Scan for the cell matching the given text and deliver its (X, Y) coordinate at center. 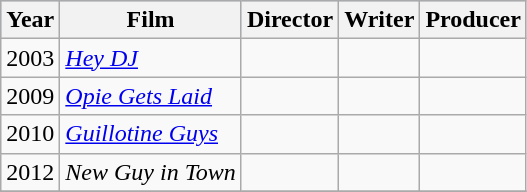
2010 (30, 134)
Film (151, 20)
2003 (30, 58)
Guillotine Guys (151, 134)
2012 (30, 172)
Producer (474, 20)
Opie Gets Laid (151, 96)
Year (30, 20)
Hey DJ (151, 58)
Writer (380, 20)
2009 (30, 96)
New Guy in Town (151, 172)
Director (290, 20)
